Find where the given text appears and provide that cell's center as [X, Y] coordinate. 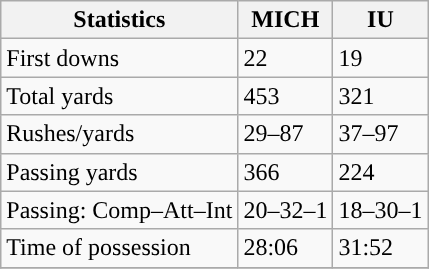
First downs [120, 58]
Passing yards [120, 172]
224 [380, 172]
37–97 [380, 134]
22 [286, 58]
31:52 [380, 248]
453 [286, 96]
Rushes/yards [120, 134]
Statistics [120, 20]
18–30–1 [380, 210]
366 [286, 172]
19 [380, 58]
321 [380, 96]
Passing: Comp–Att–Int [120, 210]
29–87 [286, 134]
Total yards [120, 96]
MICH [286, 20]
Time of possession [120, 248]
20–32–1 [286, 210]
IU [380, 20]
28:06 [286, 248]
